Extract the [X, Y] coordinate from the center of the cell holding the provided text.  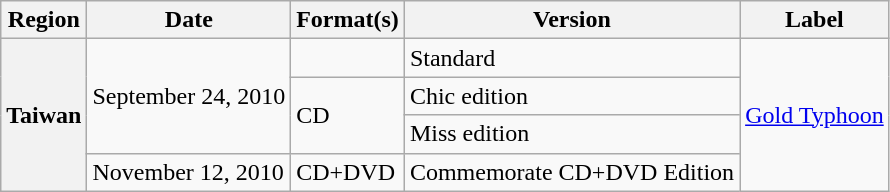
Miss edition [572, 134]
Region [44, 20]
Format(s) [348, 20]
Commemorate CD+DVD Edition [572, 172]
Taiwan [44, 115]
CD+DVD [348, 172]
Chic edition [572, 96]
Date [189, 20]
November 12, 2010 [189, 172]
CD [348, 115]
Standard [572, 58]
September 24, 2010 [189, 96]
Version [572, 20]
Gold Typhoon [815, 115]
Label [815, 20]
